Capture the cell that displays the provided text and extract its [X, Y] central coordinate. 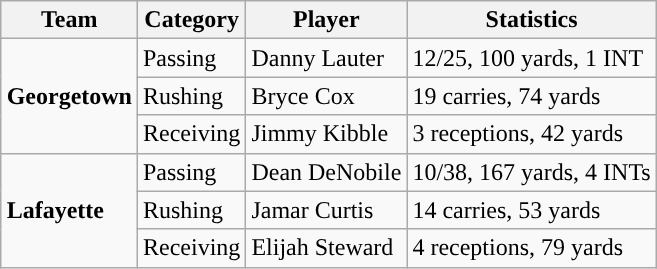
4 receptions, 79 yards [532, 248]
Statistics [532, 20]
14 carries, 53 yards [532, 210]
19 carries, 74 yards [532, 96]
Elijah Steward [326, 248]
Lafayette [69, 210]
Georgetown [69, 96]
Jimmy Kibble [326, 134]
Team [69, 20]
Danny Lauter [326, 58]
3 receptions, 42 yards [532, 134]
10/38, 167 yards, 4 INTs [532, 172]
12/25, 100 yards, 1 INT [532, 58]
Player [326, 20]
Bryce Cox [326, 96]
Jamar Curtis [326, 210]
Category [191, 20]
Dean DeNobile [326, 172]
